Return the (x, y) coordinate for the center point of the cell that contains the specified text.  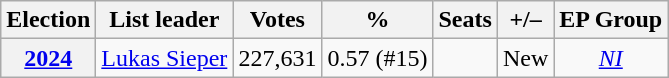
NI (611, 58)
EP Group (611, 20)
List leader (164, 20)
% (378, 20)
+/– (525, 20)
Seats (465, 20)
Lukas Sieper (164, 58)
Votes (278, 20)
Election (48, 20)
2024 (48, 58)
0.57 (#15) (378, 58)
227,631 (278, 58)
New (525, 58)
